Pinpoint the cell where the given text exists, returning its (x, y) midpoint coordinate. 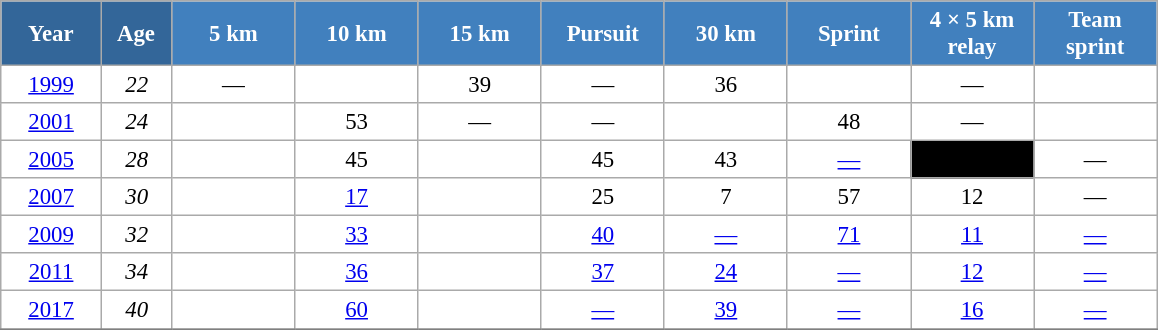
Age (136, 34)
28 (136, 160)
60 (356, 310)
Team sprint (1096, 34)
2011 (52, 273)
Pursuit (602, 34)
10 km (356, 34)
30 (136, 197)
32 (136, 235)
33 (356, 235)
15 km (480, 34)
5 km (234, 34)
2005 (52, 160)
17 (356, 197)
1999 (52, 85)
11 (972, 235)
2017 (52, 310)
71 (848, 235)
30 km (726, 34)
43 (726, 160)
22 (136, 85)
37 (602, 273)
25 (602, 197)
2001 (52, 122)
2009 (52, 235)
Year (52, 34)
7 (726, 197)
34 (136, 273)
2007 (52, 197)
53 (356, 122)
4 × 5 km relay (972, 34)
48 (848, 122)
57 (848, 197)
Sprint (848, 34)
16 (972, 310)
